Detect which cell encompasses the target text, then output its [X, Y] center coordinate. 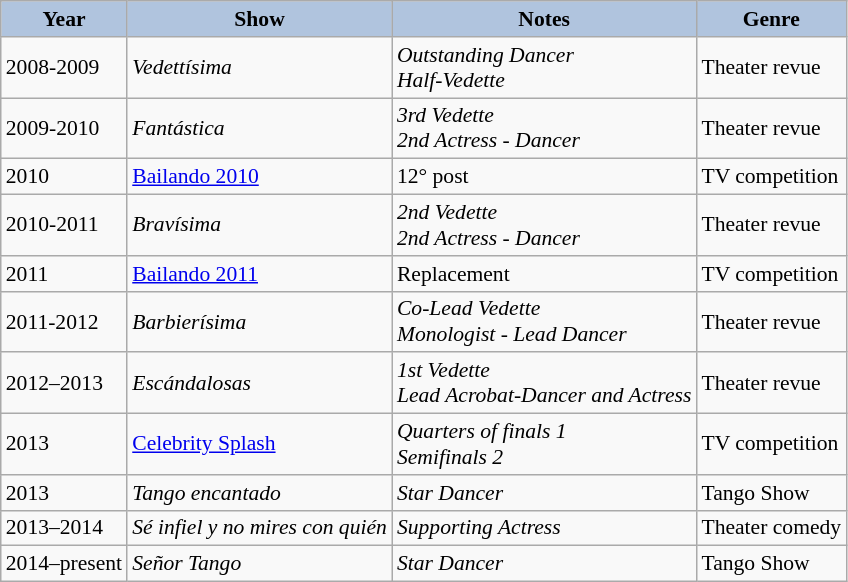
2nd Vedette2nd Actress - Dancer [544, 226]
2010-2011 [64, 226]
2014–present [64, 564]
Escándalosas [260, 384]
Sé infiel y no mires con quién [260, 528]
2013–2014 [64, 528]
2012–2013 [64, 384]
2011 [64, 274]
Bailando 2011 [260, 274]
Genre [771, 19]
Outstanding DancerHalf-Vedette [544, 68]
2010 [64, 177]
Year [64, 19]
2008-2009 [64, 68]
1st VedetteLead Acrobat-Dancer and Actress [544, 384]
Barbierísima [260, 322]
Bailando 2010 [260, 177]
Fantástica [260, 128]
2011-2012 [64, 322]
Tango encantado [260, 493]
Theater comedy [771, 528]
Bravísima [260, 226]
Show [260, 19]
Replacement [544, 274]
3rd Vedette2nd Actress - Dancer [544, 128]
Notes [544, 19]
Celebrity Splash [260, 444]
2009-2010 [64, 128]
Supporting Actress [544, 528]
Señor Tango [260, 564]
Quarters of finals 1Semifinals 2 [544, 444]
Vedettísima [260, 68]
12° post [544, 177]
Co-Lead VedetteMonologist - Lead Dancer [544, 322]
